Output the [X, Y] coordinate of the center of the cell containing the given text.  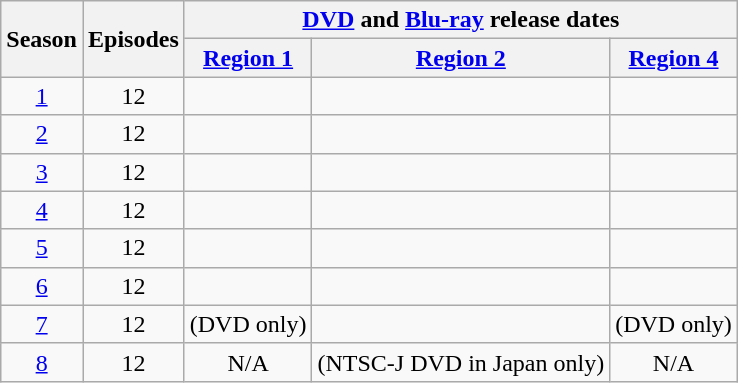
6 [42, 286]
3 [42, 172]
(NTSC-J DVD in Japan only) [461, 362]
7 [42, 324]
2 [42, 134]
5 [42, 248]
Season [42, 39]
1 [42, 96]
Region 4 [674, 58]
DVD and Blu-ray release dates [460, 20]
Region 1 [248, 58]
Region 2 [461, 58]
Episodes [133, 39]
4 [42, 210]
8 [42, 362]
